Find where the given text appears and provide that cell's center as (x, y) coordinate. 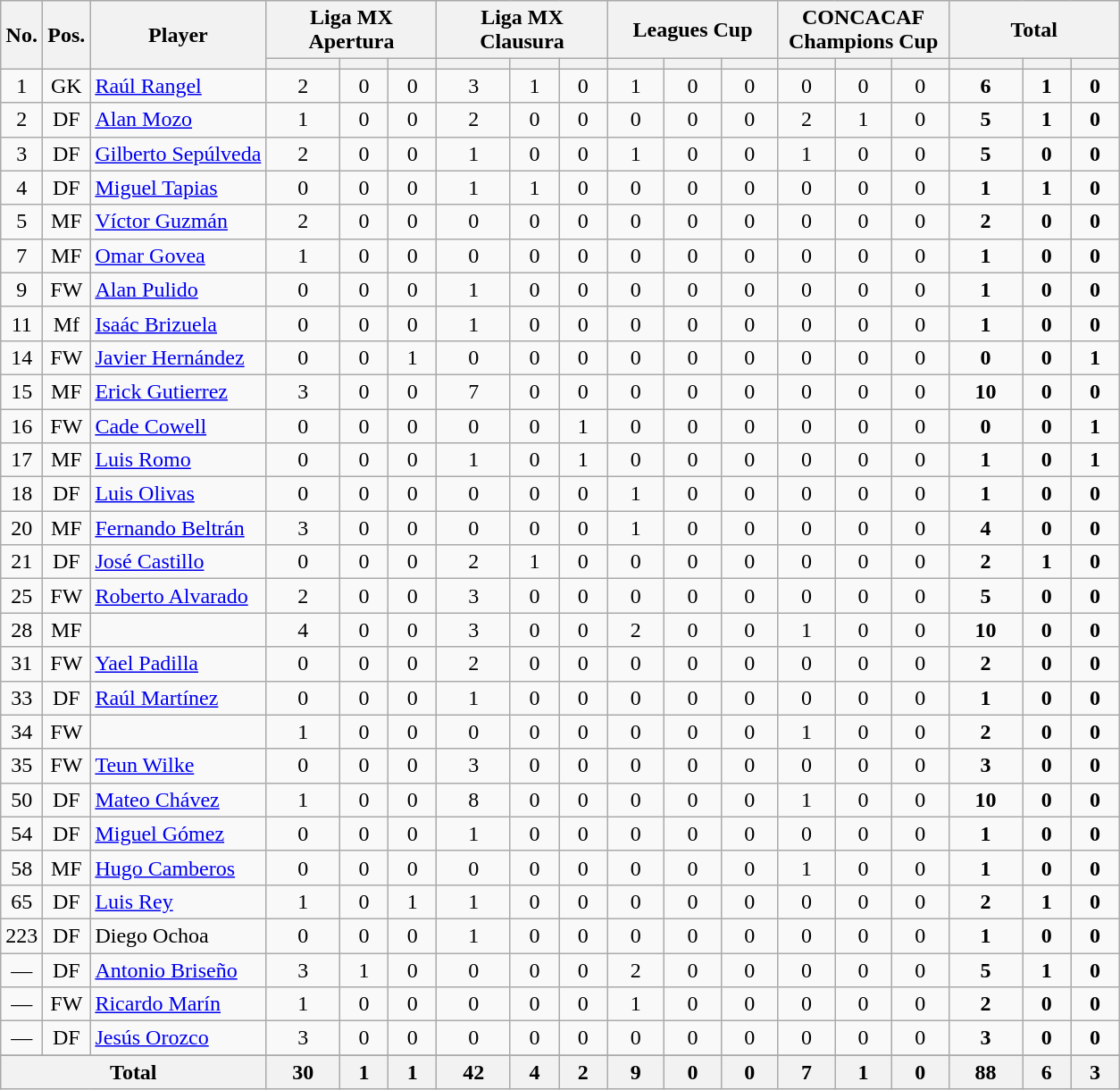
Diego Ochoa (179, 935)
Omar Govea (179, 256)
34 (21, 732)
35 (21, 766)
223 (21, 935)
Luis Rey (179, 901)
8 (473, 800)
Luis Olivas (179, 494)
17 (21, 460)
José Castillo (179, 562)
Isaác Brizuela (179, 323)
Antonio Briseño (179, 969)
Raúl Martínez (179, 698)
Víctor Guzmán (179, 222)
Mf (66, 323)
Teun Wilke (179, 766)
15 (21, 391)
Fernando Beltrán (179, 528)
Ricardo Marín (179, 1004)
21 (21, 562)
Luis Romo (179, 460)
Mateo Chávez (179, 800)
CONCACAF Champions Cup (863, 30)
33 (21, 698)
Yael Padilla (179, 664)
16 (21, 426)
Liga MX Clausura (522, 30)
Jesús Orozco (179, 1038)
Liga MX Apertura (352, 30)
25 (21, 596)
88 (985, 1072)
Erick Gutierrez (179, 391)
Leagues Cup (693, 30)
Pos. (66, 35)
Player (179, 35)
Cade Cowell (179, 426)
30 (303, 1072)
Roberto Alvarado (179, 596)
20 (21, 528)
54 (21, 834)
Miguel Gómez (179, 834)
11 (21, 323)
No. (21, 35)
65 (21, 901)
31 (21, 664)
Javier Hernández (179, 357)
Alan Mozo (179, 120)
Raúl Rangel (179, 86)
58 (21, 868)
28 (21, 630)
14 (21, 357)
Miguel Tapias (179, 188)
50 (21, 800)
Alan Pulido (179, 289)
42 (473, 1072)
Gilberto Sepúlveda (179, 154)
18 (21, 494)
GK (66, 86)
Hugo Camberos (179, 868)
